For the text-containing cell, return its midpoint in (x, y) coordinate format. 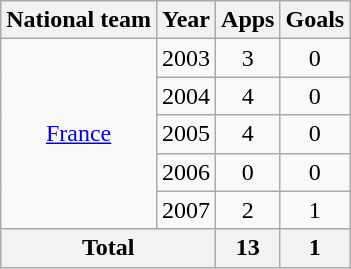
National team (79, 20)
2004 (186, 96)
2006 (186, 172)
France (79, 134)
2005 (186, 134)
3 (248, 58)
2 (248, 210)
Goals (315, 20)
Apps (248, 20)
Year (186, 20)
Total (108, 248)
2003 (186, 58)
2007 (186, 210)
13 (248, 248)
